Capture the cell that displays the provided text and extract its (x, y) central coordinate. 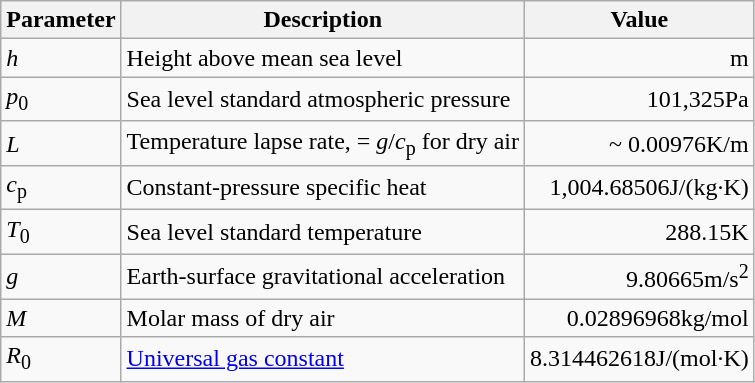
Universal gas constant (322, 359)
Constant-pressure specific heat (322, 188)
Molar mass of dry air (322, 318)
T0 (61, 232)
m (640, 58)
g (61, 276)
0.02896968kg/mol (640, 318)
M (61, 318)
~ 0.00976K/m (640, 143)
9.80665m/s2 (640, 276)
Earth-surface gravitational acceleration (322, 276)
Value (640, 20)
L (61, 143)
p0 (61, 99)
8.314462618J/(mol·K) (640, 359)
Temperature lapse rate, = g/cp for dry air (322, 143)
Description (322, 20)
101,325Pa (640, 99)
Parameter (61, 20)
h (61, 58)
1,004.68506J/(kg·K) (640, 188)
Sea level standard atmospheric pressure (322, 99)
288.15K (640, 232)
Height above mean sea level (322, 58)
Sea level standard temperature (322, 232)
cp (61, 188)
R0 (61, 359)
